Return the (x, y) coordinate for the center point of the cell that contains the specified text.  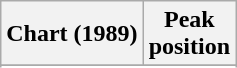
Chart (1989) (72, 34)
Peak position (189, 34)
